Pinpoint the cell where the given text exists, returning its (X, Y) midpoint coordinate. 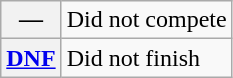
Did not compete (146, 20)
— (31, 20)
Did not finish (146, 58)
DNF (31, 58)
